Determine the (x, y) coordinate at the center of the cell enclosing the given text.  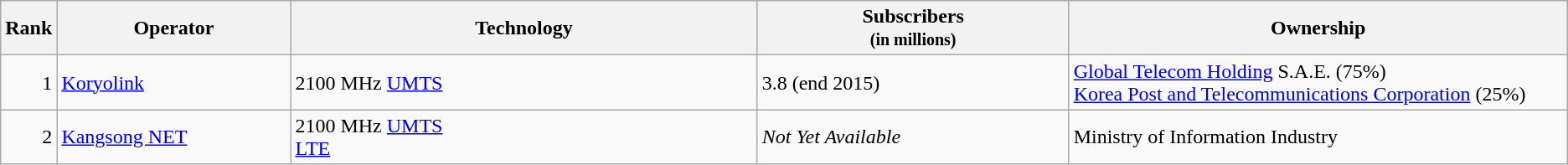
2100 MHz UMTS (524, 82)
2100 MHz UMTSLTE (524, 137)
2 (28, 137)
Koryolink (174, 82)
Technology (524, 28)
Rank (28, 28)
Kangsong NET (174, 137)
Ownership (1318, 28)
3.8 (end 2015) (913, 82)
Subscribers(in millions) (913, 28)
Operator (174, 28)
Ministry of Information Industry (1318, 137)
1 (28, 82)
Not Yet Available (913, 137)
Global Telecom Holding S.A.E. (75%) Korea Post and Telecommunications Corporation (25%) (1318, 82)
